Capture the cell that displays the provided text and extract its [x, y] central coordinate. 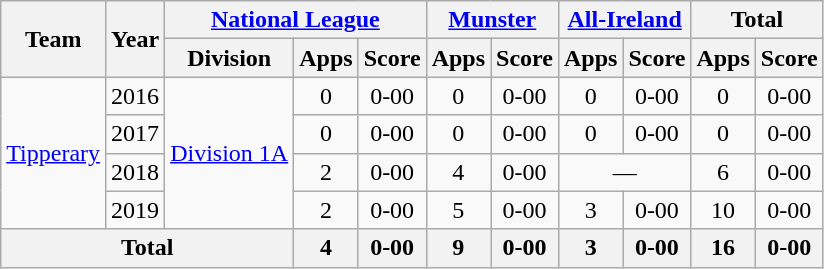
Division 1A [230, 153]
Tipperary [54, 153]
2016 [136, 96]
Munster [492, 20]
— [624, 172]
Division [230, 58]
2017 [136, 134]
National League [296, 20]
6 [723, 172]
2019 [136, 210]
All-Ireland [624, 20]
Year [136, 39]
5 [458, 210]
9 [458, 248]
16 [723, 248]
Team [54, 39]
2018 [136, 172]
10 [723, 210]
